Find where the given text appears and provide that cell's center as [x, y] coordinate. 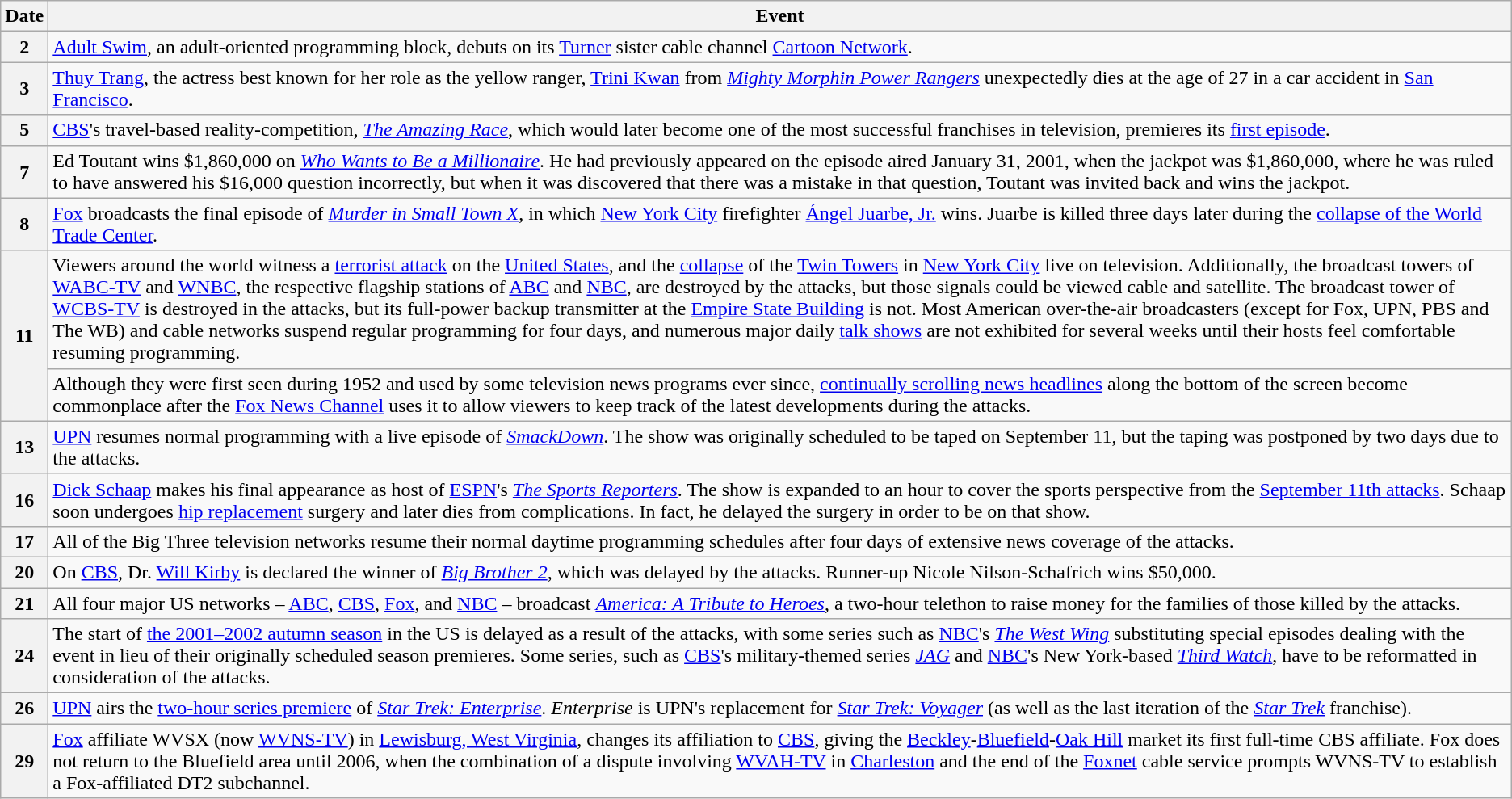
29 [24, 761]
8 [24, 225]
16 [24, 499]
5 [24, 130]
2 [24, 47]
3 [24, 89]
Date [24, 16]
21 [24, 603]
On CBS, Dr. Will Kirby is declared the winner of Big Brother 2, which was delayed by the attacks. Runner-up Nicole Nilson-Schafrich wins $50,000. [780, 572]
20 [24, 572]
13 [24, 448]
All of the Big Three television networks resume their normal daytime programming schedules after four days of extensive news coverage of the attacks. [780, 541]
26 [24, 709]
17 [24, 541]
11 [24, 336]
24 [24, 656]
Event [780, 16]
Adult Swim, an adult-oriented programming block, debuts on its Turner sister cable channel Cartoon Network. [780, 47]
7 [24, 171]
